Determine the (x, y) coordinate at the center of the cell enclosing the given text.  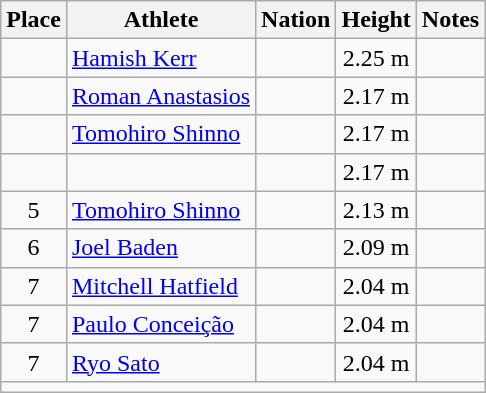
Nation (296, 20)
Joel Baden (160, 248)
Paulo Conceição (160, 324)
2.25 m (376, 58)
Athlete (160, 20)
Place (34, 20)
Hamish Kerr (160, 58)
5 (34, 210)
Mitchell Hatfield (160, 286)
Roman Anastasios (160, 96)
2.09 m (376, 248)
Notes (450, 20)
Height (376, 20)
2.13 m (376, 210)
6 (34, 248)
Ryo Sato (160, 362)
